Scan for the cell matching the given text and deliver its [x, y] coordinate at center. 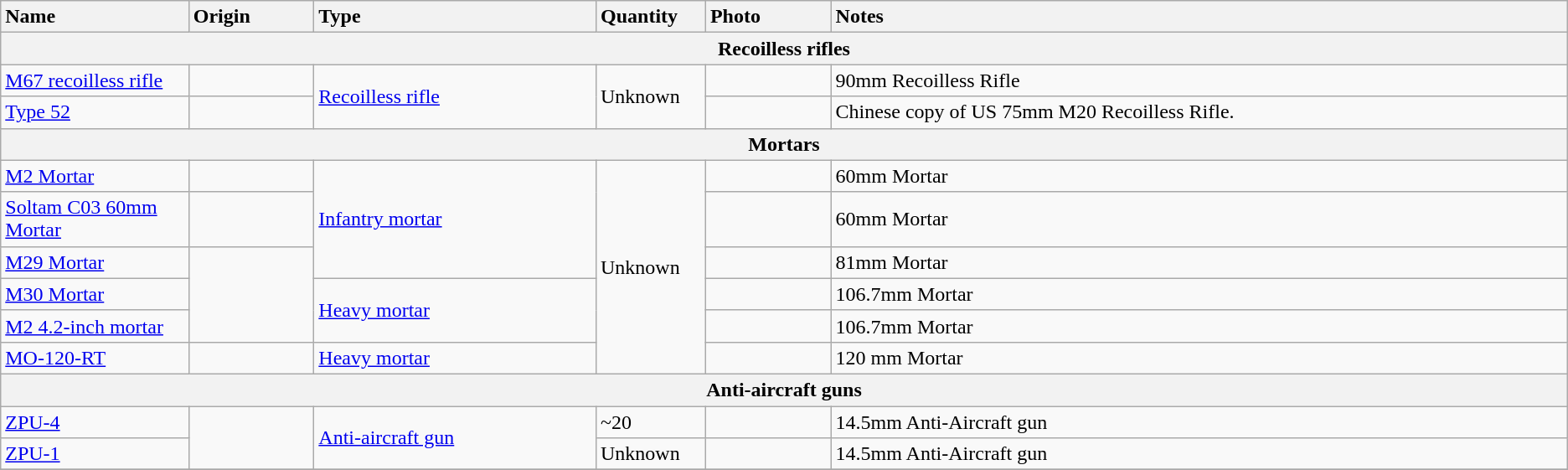
81mm Mortar [1199, 262]
ZPU-4 [95, 421]
Anti-aircraft gun [456, 437]
Soltam C03 60mm Mortar [95, 220]
Infantry mortar [456, 220]
ZPU-1 [95, 454]
Anti-aircraft guns [784, 390]
M2 4.2-inch mortar [95, 326]
M29 Mortar [95, 262]
M30 Mortar [95, 294]
Name [95, 17]
~20 [650, 421]
Chinese copy of US 75mm M20 Recoilless Rifle. [1199, 112]
Type 52 [95, 112]
Recoilless rifle [456, 96]
MO-120-RT [95, 358]
Notes [1199, 17]
120 mm Mortar [1199, 358]
Photo [768, 17]
M2 Mortar [95, 176]
Quantity [650, 17]
Origin [251, 17]
Type [456, 17]
Mortars [784, 144]
90mm Recoilless Rifle [1199, 80]
Recoilless rifles [784, 49]
M67 recoilless rifle [95, 80]
